Determine the [x, y] coordinate at the center of the cell enclosing the given text.  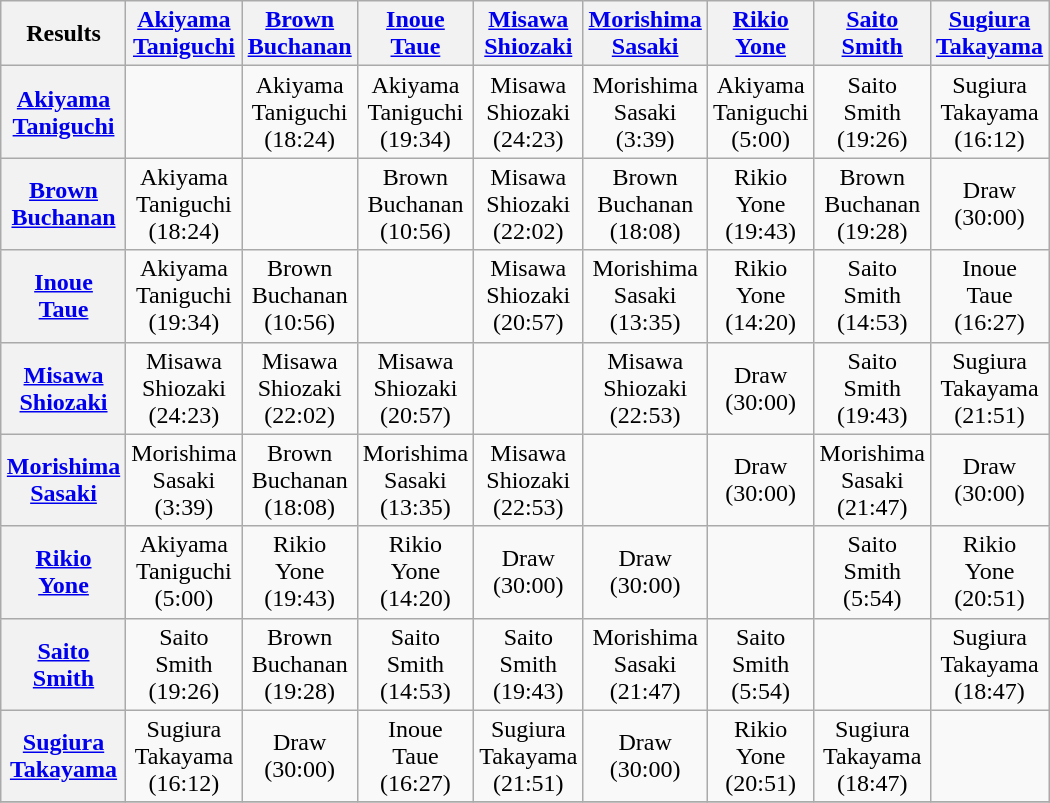
Results [63, 34]
